Identify which cell holds the provided text, then report its [X, Y] central coordinate. 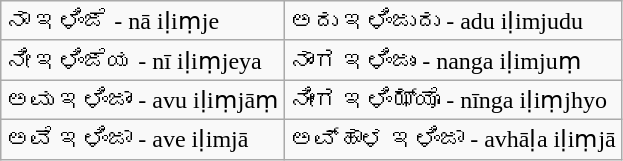
ಅವೆ ಇಳಿಂಜಾ - ave iḷimjā [143, 139]
ಅವು ಇಳಿಂಜಾಂ - avu iḷiṃjāṃ [143, 100]
ನಾಂಗ ಇಳಿಂಜುಂ - nanga iḷimjuṃ [454, 60]
ನೀಂಗ ಇಳಿಂಝ್ಯೊ - nīnga iḷiṃjhyo [454, 100]
ಅವ್ಹಾಳ ಇಳಿಂಜಾ - avhāḷa iḷiṃjā [454, 139]
ನೀ ಇಳಿಂಜೆಯ - nī iḷiṃjeya [143, 60]
ಅದು ಇಳಿಂಜುದು - adu iḷimjudu [454, 21]
ನಾ ಇಳಿಂಜೆ - nā iḷiṃje [143, 21]
